Return the [X, Y] coordinate for the center point of the cell that contains the specified text.  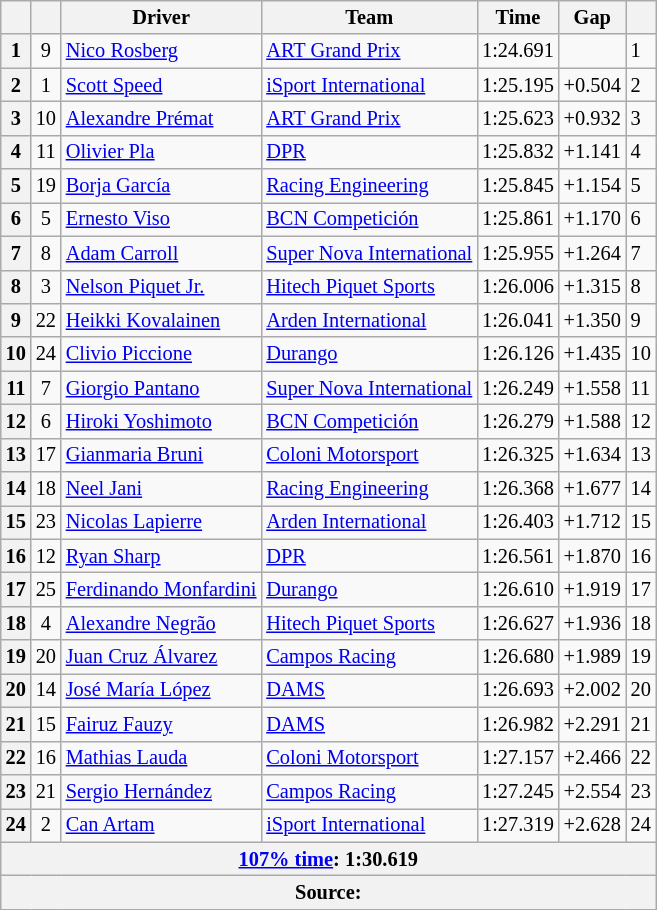
Alexandre Negrão [162, 623]
Olivier Pla [162, 152]
Neel Jani [162, 489]
Clivio Piccione [162, 354]
+1.936 [592, 623]
1:26.610 [518, 589]
+1.989 [592, 657]
Ernesto Viso [162, 219]
1:26.403 [518, 522]
1:27.157 [518, 758]
Mathias Lauda [162, 758]
1:27.319 [518, 825]
1:25.832 [518, 152]
+1.350 [592, 320]
1:26.126 [518, 354]
1:27.245 [518, 791]
+1.919 [592, 589]
Can Artam [162, 825]
+1.141 [592, 152]
1:26.368 [518, 489]
1:26.249 [518, 388]
+1.435 [592, 354]
+1.712 [592, 522]
1:26.982 [518, 724]
Adam Carroll [162, 253]
1:25.623 [518, 118]
Hiroki Yoshimoto [162, 421]
Ryan Sharp [162, 556]
+1.264 [592, 253]
+1.588 [592, 421]
Sergio Hernández [162, 791]
1:26.561 [518, 556]
Nicolas Lapierre [162, 522]
+1.870 [592, 556]
Source: [328, 892]
Giorgio Pantano [162, 388]
1:25.861 [518, 219]
Time [518, 17]
Scott Speed [162, 85]
1:26.325 [518, 455]
+2.628 [592, 825]
+1.634 [592, 455]
Borja García [162, 186]
Gianmaria Bruni [162, 455]
Nico Rosberg [162, 51]
25 [46, 589]
1:26.279 [518, 421]
Fairuz Fauzy [162, 724]
Nelson Piquet Jr. [162, 287]
Ferdinando Monfardini [162, 589]
+2.291 [592, 724]
1:26.006 [518, 287]
+1.154 [592, 186]
+1.558 [592, 388]
1:25.195 [518, 85]
1:26.693 [518, 690]
+0.932 [592, 118]
+0.504 [592, 85]
1:26.041 [518, 320]
Heikki Kovalainen [162, 320]
+1.677 [592, 489]
1:25.845 [518, 186]
+2.554 [592, 791]
+2.466 [592, 758]
1:24.691 [518, 51]
José María López [162, 690]
107% time: 1:30.619 [328, 859]
+1.315 [592, 287]
1:26.680 [518, 657]
Juan Cruz Álvarez [162, 657]
Driver [162, 17]
1:26.627 [518, 623]
+1.170 [592, 219]
1:25.955 [518, 253]
+2.002 [592, 690]
Gap [592, 17]
Alexandre Prémat [162, 118]
Team [369, 17]
